Provide the (X, Y) coordinate of the cell's center where the given text is located.  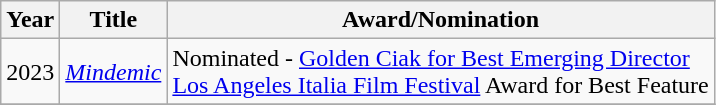
Nominated - Golden Ciak for Best Emerging DirectorLos Angeles Italia Film Festival Award for Best Feature (440, 72)
2023 (30, 72)
Title (114, 20)
Award/Nomination (440, 20)
Mindemic (114, 72)
Year (30, 20)
